Pinpoint the cell where the given text exists, returning its [X, Y] midpoint coordinate. 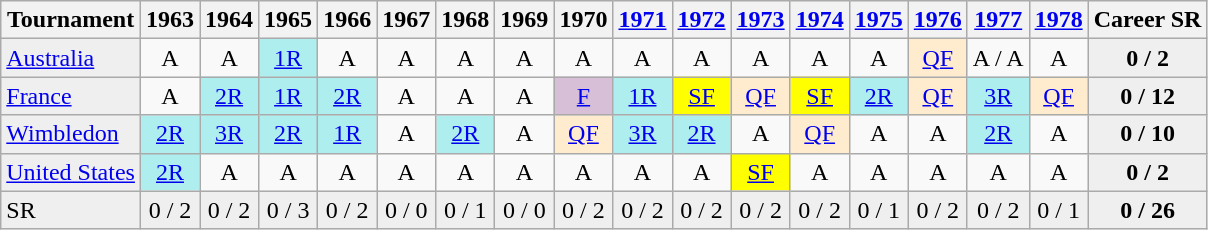
0 / 26 [1148, 210]
1973 [760, 20]
Tournament [71, 20]
1975 [878, 20]
1977 [998, 20]
1976 [938, 20]
0 / 12 [1148, 96]
Career SR [1148, 20]
SR [71, 210]
Australia [71, 58]
Wimbledon [71, 134]
1978 [1058, 20]
United States [71, 172]
1969 [524, 20]
A / A [998, 58]
1968 [466, 20]
1971 [642, 20]
F [584, 96]
1974 [820, 20]
1963 [170, 20]
1966 [348, 20]
France [71, 96]
0 / 3 [288, 210]
1970 [584, 20]
1972 [702, 20]
1964 [230, 20]
1965 [288, 20]
0 / 10 [1148, 134]
1967 [406, 20]
